Find where the given text appears and provide that cell's center as [x, y] coordinate. 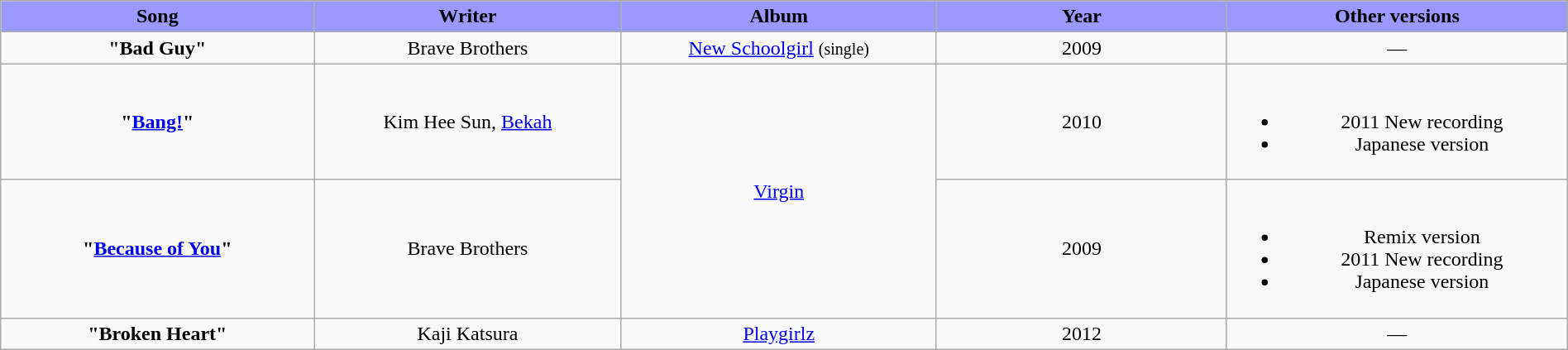
Remix version2011 New recordingJapanese version [1397, 248]
Other versions [1397, 17]
2010 [1082, 122]
Writer [468, 17]
Kaji Katsura [468, 333]
Album [779, 17]
Year [1082, 17]
Virgin [779, 190]
2012 [1082, 333]
"Bad Guy" [157, 48]
2011 New recordingJapanese version [1397, 122]
New Schoolgirl (single) [779, 48]
Kim Hee Sun, Bekah [468, 122]
"Because of You" [157, 248]
"Broken Heart" [157, 333]
"Bang!" [157, 122]
Playgirlz [779, 333]
Song [157, 17]
